Detect which cell encompasses the target text, then output its (x, y) center coordinate. 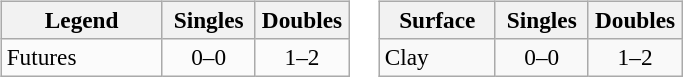
Futures (82, 57)
Legend (82, 20)
Surface (437, 20)
Clay (437, 57)
